Capture the cell that displays the provided text and extract its (x, y) central coordinate. 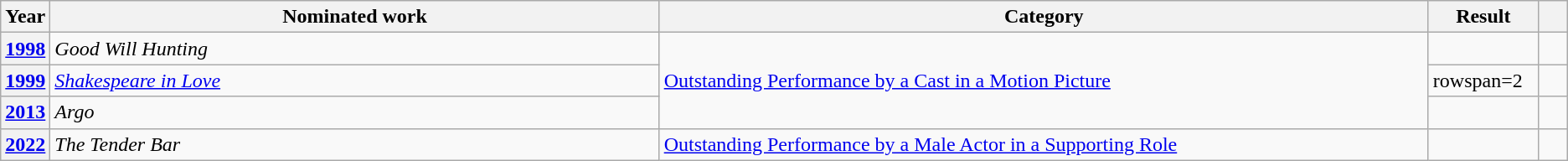
Nominated work (355, 17)
Outstanding Performance by a Cast in a Motion Picture (1044, 80)
Year (25, 17)
Outstanding Performance by a Male Actor in a Supporting Role (1044, 144)
1999 (25, 80)
Good Will Hunting (355, 49)
Result (1483, 17)
Category (1044, 17)
rowspan=2 (1483, 80)
2013 (25, 112)
2022 (25, 144)
Shakespeare in Love (355, 80)
Argo (355, 112)
The Tender Bar (355, 144)
1998 (25, 49)
